Provide the [X, Y] coordinate of the cell's center where the given text is located.  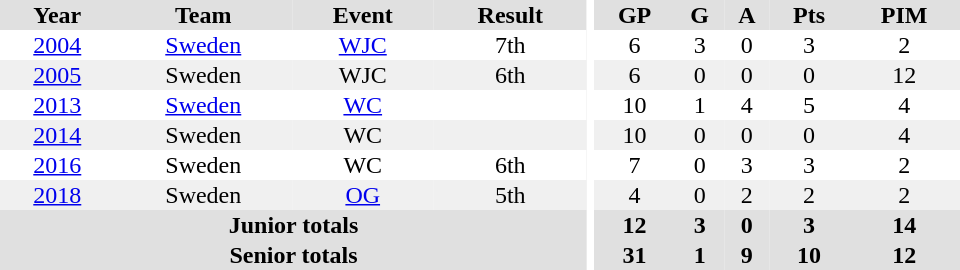
2005 [58, 75]
2014 [58, 135]
31 [635, 255]
G [700, 15]
A [747, 15]
14 [904, 225]
2018 [58, 195]
9 [747, 255]
2013 [58, 105]
OG [363, 195]
Senior totals [294, 255]
Year [58, 15]
Event [363, 15]
5 [810, 105]
2004 [58, 45]
Junior totals [294, 225]
PIM [904, 15]
Result [511, 15]
5th [511, 195]
2016 [58, 165]
Team [204, 15]
GP [635, 15]
7th [511, 45]
Pts [810, 15]
7 [635, 165]
